Find where the given text appears and provide that cell's center as (x, y) coordinate. 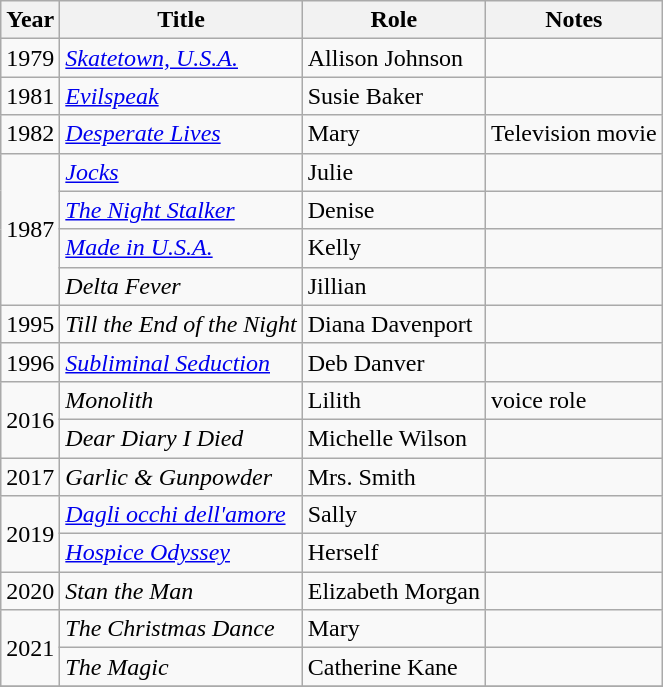
Herself (394, 553)
Jocks (181, 172)
Title (181, 20)
Deb Danver (394, 362)
Catherine Kane (394, 667)
Lilith (394, 400)
Till the End of the Night (181, 324)
Role (394, 20)
Dagli occhi dell'amore (181, 515)
Monolith (181, 400)
Made in U.S.A. (181, 248)
The Night Stalker (181, 210)
voice role (574, 400)
Dear Diary I Died (181, 438)
Sally (394, 515)
Skatetown, U.S.A. (181, 58)
Michelle Wilson (394, 438)
The Christmas Dance (181, 629)
Denise (394, 210)
Television movie (574, 134)
Elizabeth Morgan (394, 591)
2016 (30, 419)
Diana Davenport (394, 324)
Garlic & Gunpowder (181, 477)
2017 (30, 477)
Stan the Man (181, 591)
2019 (30, 534)
Delta Fever (181, 286)
Year (30, 20)
Susie Baker (394, 96)
Desperate Lives (181, 134)
Julie (394, 172)
1981 (30, 96)
2021 (30, 648)
1982 (30, 134)
1995 (30, 324)
Mrs. Smith (394, 477)
Allison Johnson (394, 58)
Hospice Odyssey (181, 553)
The Magic (181, 667)
1987 (30, 229)
Jillian (394, 286)
Evilspeak (181, 96)
1996 (30, 362)
Notes (574, 20)
Kelly (394, 248)
1979 (30, 58)
Subliminal Seduction (181, 362)
2020 (30, 591)
